Identify which cell holds the provided text, then report its [X, Y] central coordinate. 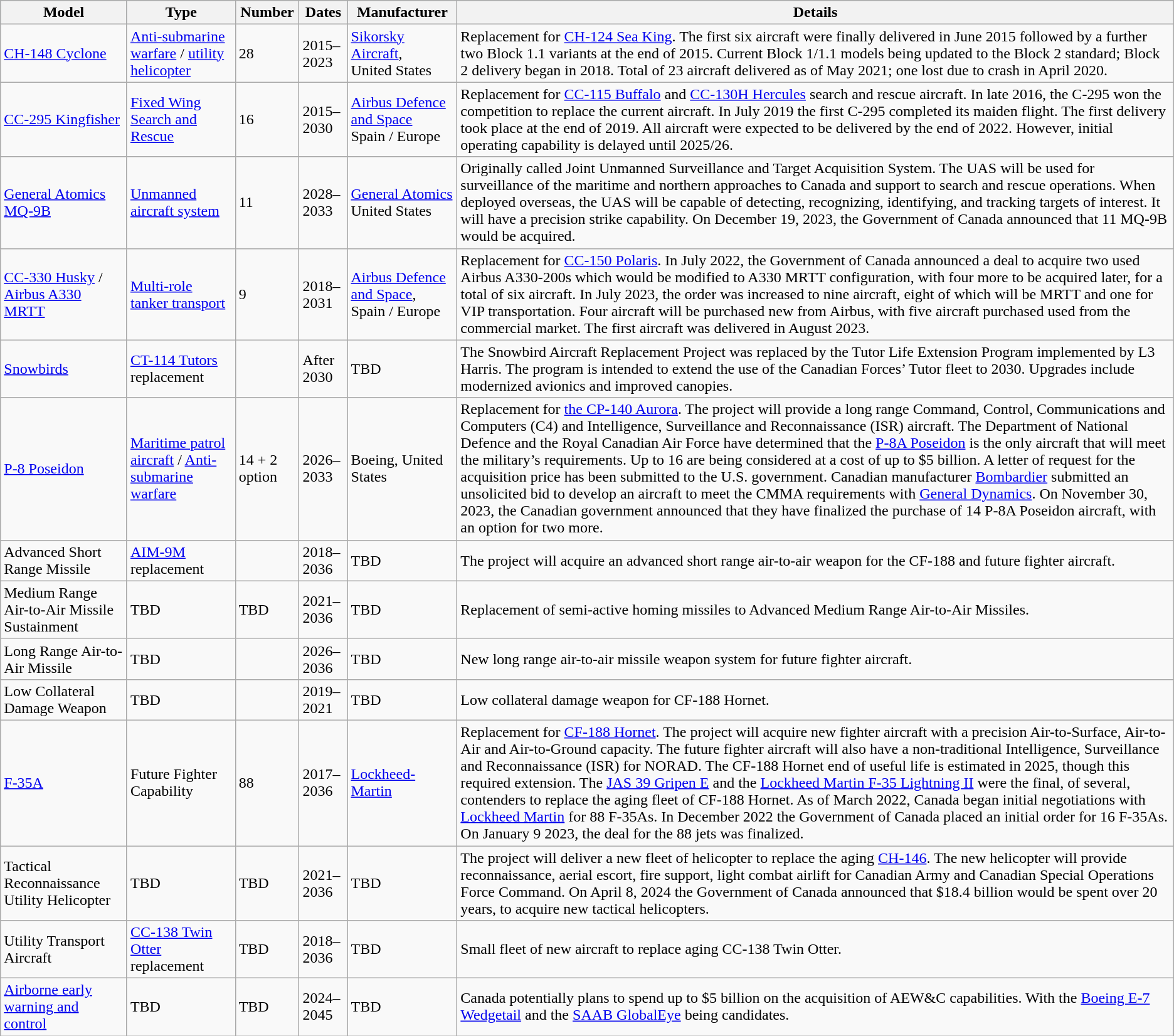
Medium Range Air-to-Air Missile Sustainment [64, 610]
CT-114 Tutors replacement [181, 369]
Replacement of semi-active homing missiles to Advanced Medium Range Air-to-Air Missiles. [815, 610]
14 + 2 option [267, 469]
2015–2023 [324, 53]
2028–2033 [324, 203]
88 [267, 783]
28 [267, 53]
Airbus Defence and Space,Spain / Europe [403, 294]
Type [181, 13]
11 [267, 203]
F-35A [64, 783]
Airborne early warning and control [64, 1007]
Long Range Air-to-Air Missile [64, 658]
2024–2045 [324, 1007]
Low Collateral Damage Weapon [64, 700]
Snowbirds [64, 369]
Multi-role tanker transport [181, 294]
P-8 Poseidon [64, 469]
Future Fighter Capability [181, 783]
Utility Transport Aircraft [64, 949]
CH-148 Cyclone [64, 53]
CC-138 Twin Otter replacement [181, 949]
Advanced Short Range Missile [64, 561]
Sikorsky Aircraft, United States [403, 53]
Manufacturer [403, 13]
CC-295 Kingfisher [64, 119]
2026–2036 [324, 658]
Dates [324, 13]
General Atomics United States [403, 203]
Lockheed-Martin [403, 783]
Anti-submarine warfare / utility helicopter [181, 53]
Details [815, 13]
2019–2021 [324, 700]
Tactical Reconnaissance Utility Helicopter [64, 883]
Maritime patrol aircraft / Anti-submarine warfare [181, 469]
2018–2031 [324, 294]
Model [64, 13]
9 [267, 294]
16 [267, 119]
Number [267, 13]
Boeing, United States [403, 469]
New long range air-to-air missile weapon system for future fighter aircraft. [815, 658]
General Atomics MQ-9B [64, 203]
Low collateral damage weapon for CF-188 Hornet. [815, 700]
Airbus Defence and Space Spain / Europe [403, 119]
Fixed Wing Search and Rescue [181, 119]
CC-330 Husky / Airbus A330 MRTT [64, 294]
After 2030 [324, 369]
2026–2033 [324, 469]
Unmanned aircraft system [181, 203]
The project will acquire an advanced short range air-to-air weapon for the CF-188 and future fighter aircraft. [815, 561]
2017–2036 [324, 783]
2015–2030 [324, 119]
AIM-9M replacement [181, 561]
Small fleet of new aircraft to replace aging CC-138 Twin Otter. [815, 949]
